Locate the cell with the specified text and output its [X, Y] center coordinate. 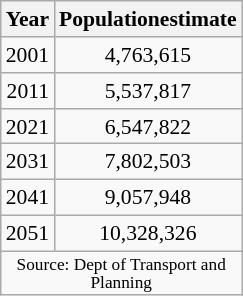
Year [28, 19]
2011 [28, 91]
9,057,948 [148, 197]
2031 [28, 162]
Source: Dept of Transport and Planning [122, 273]
2041 [28, 197]
Populationestimate [148, 19]
7,802,503 [148, 162]
5,537,817 [148, 91]
2021 [28, 126]
6,547,822 [148, 126]
4,763,615 [148, 55]
2001 [28, 55]
2051 [28, 233]
10,328,326 [148, 233]
